Detect which cell encompasses the target text, then output its [x, y] center coordinate. 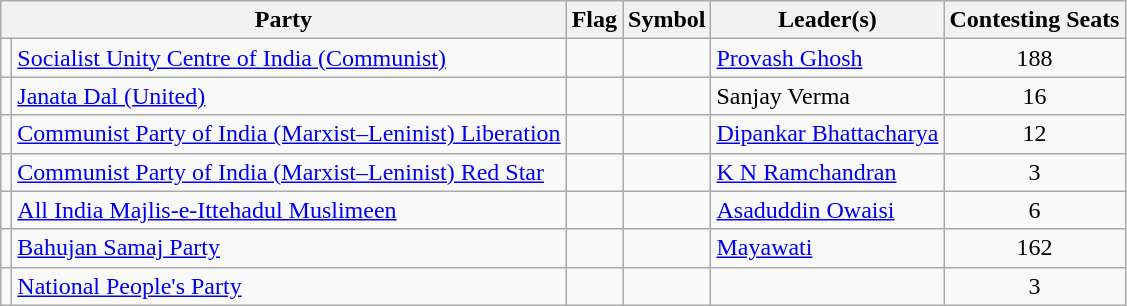
Sanjay Verma [828, 96]
6 [1034, 210]
Symbol [667, 20]
Provash Ghosh [828, 58]
162 [1034, 248]
Leader(s) [828, 20]
National People's Party [289, 286]
Communist Party of India (Marxist–Leninist) Liberation [289, 134]
Janata Dal (United) [289, 96]
Bahujan Samaj Party [289, 248]
16 [1034, 96]
Mayawati [828, 248]
188 [1034, 58]
Asaduddin Owaisi [828, 210]
K N Ramchandran [828, 172]
Dipankar Bhattacharya [828, 134]
Flag [594, 20]
12 [1034, 134]
Socialist Unity Centre of India (Communist) [289, 58]
All India Majlis-e-Ittehadul Muslimeen [289, 210]
Party [284, 20]
Communist Party of India (Marxist–Leninist) Red Star [289, 172]
Contesting Seats [1034, 20]
